Find where the given text appears and provide that cell's center as (X, Y) coordinate. 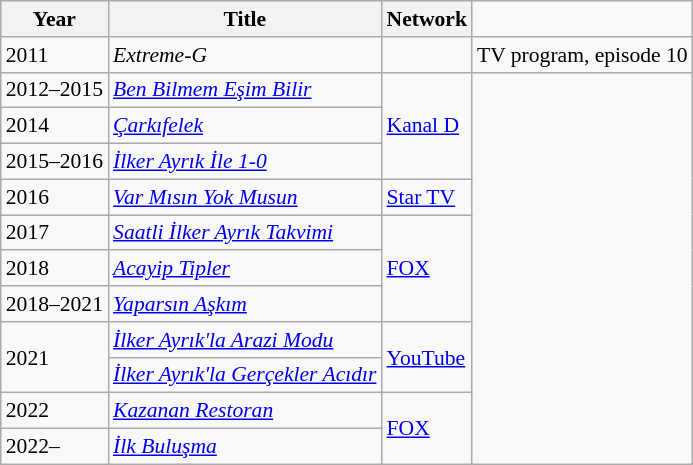
2011 (54, 55)
TV program, episode 10 (582, 55)
Var Mısın Yok Musun (244, 197)
2012–2015 (54, 90)
YouTube (427, 358)
Çarkıfelek (244, 126)
2018–2021 (54, 304)
Star TV (427, 197)
2018 (54, 269)
İlker Ayrık'la Arazi Modu (244, 340)
Extreme-G (244, 55)
2022– (54, 447)
Yaparsın Aşkım (244, 304)
Acayip Tipler (244, 269)
Kazanan Restoran (244, 411)
2014 (54, 126)
İlker Ayrık İle 1-0 (244, 162)
2017 (54, 233)
2016 (54, 197)
İlk Buluşma (244, 447)
2015–2016 (54, 162)
Network (427, 19)
2022 (54, 411)
İlker Ayrık'la Gerçekler Acıdır (244, 375)
Year (54, 19)
Ben Bilmem Eşim Bilir (244, 90)
Title (244, 19)
2021 (54, 358)
Saatli İlker Ayrık Takvimi (244, 233)
Kanal D (427, 126)
